Find where the given text appears and provide that cell's center as [X, Y] coordinate. 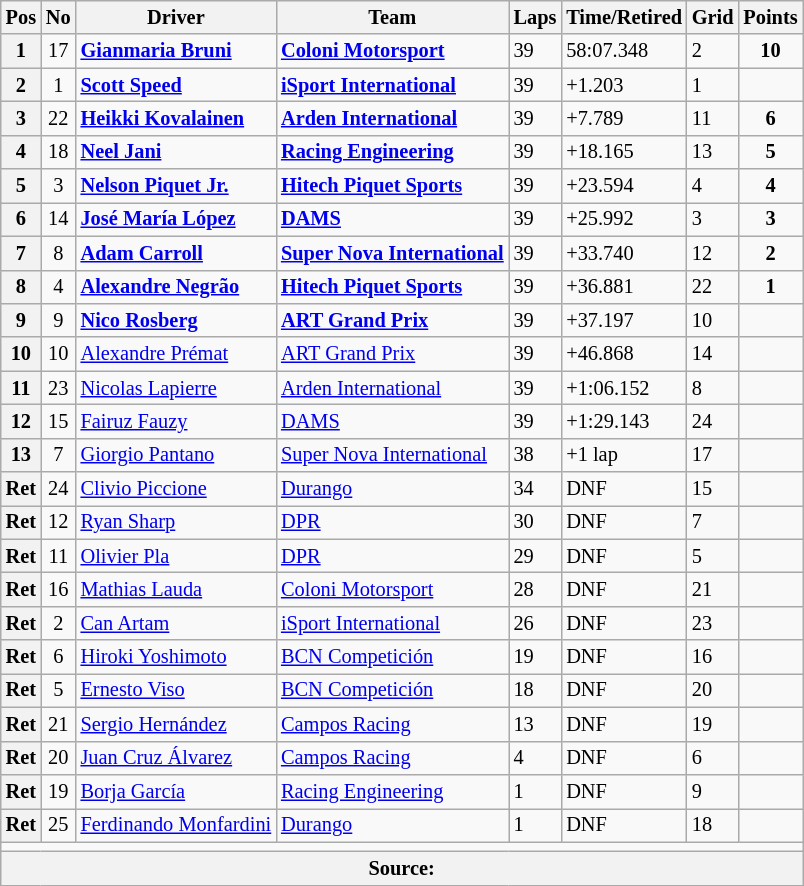
Juan Cruz Álvarez [176, 758]
29 [536, 556]
Gianmaria Bruni [176, 51]
Driver [176, 17]
Alexandre Prémat [176, 354]
Adam Carroll [176, 253]
José María López [176, 219]
+1 lap [624, 455]
Grid [713, 17]
28 [536, 589]
Nico Rosberg [176, 320]
Alexandre Negrão [176, 287]
Can Artam [176, 623]
+46.868 [624, 354]
Neel Jani [176, 152]
Olivier Pla [176, 556]
Scott Speed [176, 85]
Ryan Sharp [176, 522]
+18.165 [624, 152]
+1.203 [624, 85]
+37.197 [624, 320]
25 [58, 825]
+7.789 [624, 118]
+1:29.143 [624, 421]
26 [536, 623]
Heikki Kovalainen [176, 118]
Points [770, 17]
Laps [536, 17]
Giorgio Pantano [176, 455]
Hiroki Yoshimoto [176, 657]
+33.740 [624, 253]
+36.881 [624, 287]
+1:06.152 [624, 388]
Sergio Hernández [176, 724]
Time/Retired [624, 17]
30 [536, 522]
No [58, 17]
Ferdinando Monfardini [176, 825]
34 [536, 489]
Source: [402, 868]
38 [536, 455]
Team [392, 17]
Fairuz Fauzy [176, 421]
+25.992 [624, 219]
Borja García [176, 791]
+23.594 [624, 186]
Pos [21, 17]
58:07.348 [624, 51]
Nicolas Lapierre [176, 388]
Ernesto Viso [176, 690]
Mathias Lauda [176, 589]
Clivio Piccione [176, 489]
Nelson Piquet Jr. [176, 186]
